For the text-containing cell, return its midpoint in (X, Y) coordinate format. 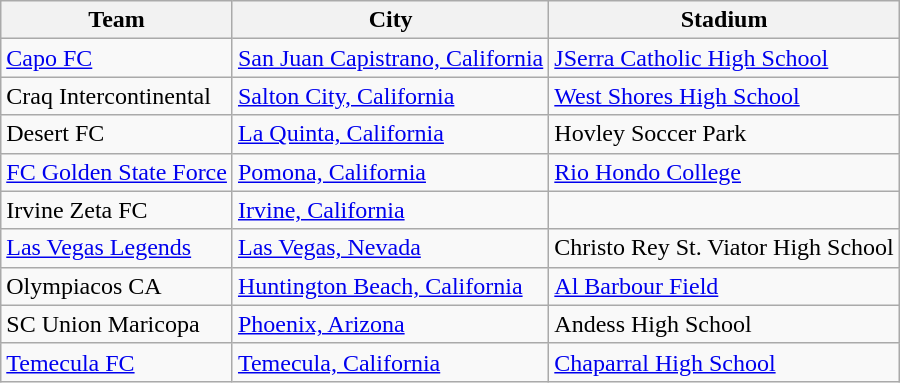
Craq Intercontinental (117, 96)
Salton City, California (390, 96)
Olympiacos CA (117, 286)
Pomona, California (390, 172)
Las Vegas, Nevada (390, 248)
Team (117, 20)
Las Vegas Legends (117, 248)
Irvine, California (390, 210)
Christo Rey St. Viator High School (724, 248)
Chaparral High School (724, 362)
Hovley Soccer Park (724, 134)
Andess High School (724, 324)
Al Barbour Field (724, 286)
Stadium (724, 20)
Temecula, California (390, 362)
Huntington Beach, California (390, 286)
Temecula FC (117, 362)
Phoenix, Arizona (390, 324)
Desert FC (117, 134)
West Shores High School (724, 96)
City (390, 20)
FC Golden State Force (117, 172)
Rio Hondo College (724, 172)
Capo FC (117, 58)
JSerra Catholic High School (724, 58)
San Juan Capistrano, California (390, 58)
La Quinta, California (390, 134)
SC Union Maricopa (117, 324)
Irvine Zeta FC (117, 210)
